Locate the cell with the specified text and output its (X, Y) center coordinate. 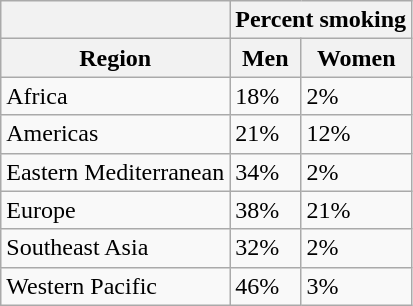
Eastern Mediterranean (116, 172)
18% (266, 96)
Americas (116, 134)
32% (266, 248)
Percent smoking (321, 20)
38% (266, 210)
34% (266, 172)
3% (356, 286)
12% (356, 134)
Western Pacific (116, 286)
46% (266, 286)
Women (356, 58)
Africa (116, 96)
Men (266, 58)
Region (116, 58)
Europe (116, 210)
Southeast Asia (116, 248)
